Pinpoint the cell where the given text exists, returning its [x, y] midpoint coordinate. 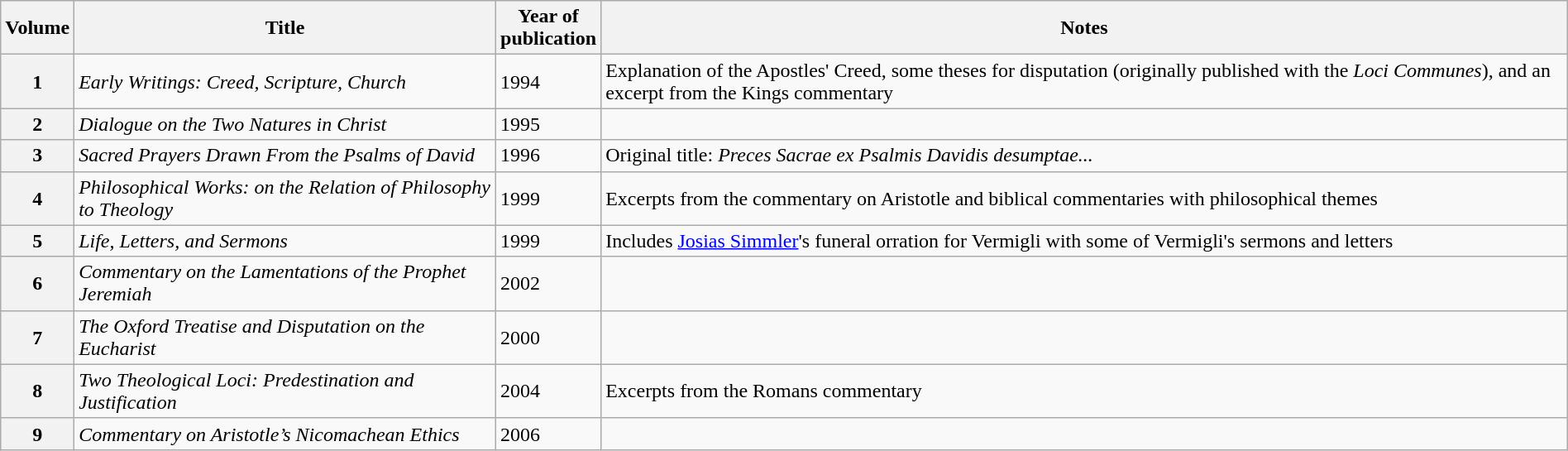
7 [38, 338]
6 [38, 283]
Excerpts from the commentary on Aristotle and biblical commentaries with philosophical themes [1085, 199]
1996 [549, 156]
Two Theological Loci: Predestination and Justification [285, 391]
Original title: Preces Sacrae ex Psalmis Davidis desumptae... [1085, 156]
Philosophical Works: on the Relation of Philosophy to Theology [285, 199]
Commentary on Aristotle’s Nicomachean Ethics [285, 434]
Volume [38, 28]
1995 [549, 124]
Notes [1085, 28]
Sacred Prayers Drawn From the Psalms of David [285, 156]
2002 [549, 283]
5 [38, 241]
4 [38, 199]
3 [38, 156]
Early Writings: Creed, Scripture, Church [285, 81]
Year of publication [549, 28]
8 [38, 391]
Dialogue on the Two Natures in Christ [285, 124]
Includes Josias Simmler's funeral orration for Vermigli with some of Vermigli's sermons and letters [1085, 241]
2 [38, 124]
1 [38, 81]
The Oxford Treatise and Disputation on the Eucharist [285, 338]
Commentary on the Lamentations of the Prophet Jeremiah [285, 283]
2004 [549, 391]
Title [285, 28]
Life, Letters, and Sermons [285, 241]
9 [38, 434]
2000 [549, 338]
2006 [549, 434]
Excerpts from the Romans commentary [1085, 391]
1994 [549, 81]
